Find where the given text appears and provide that cell's center as [x, y] coordinate. 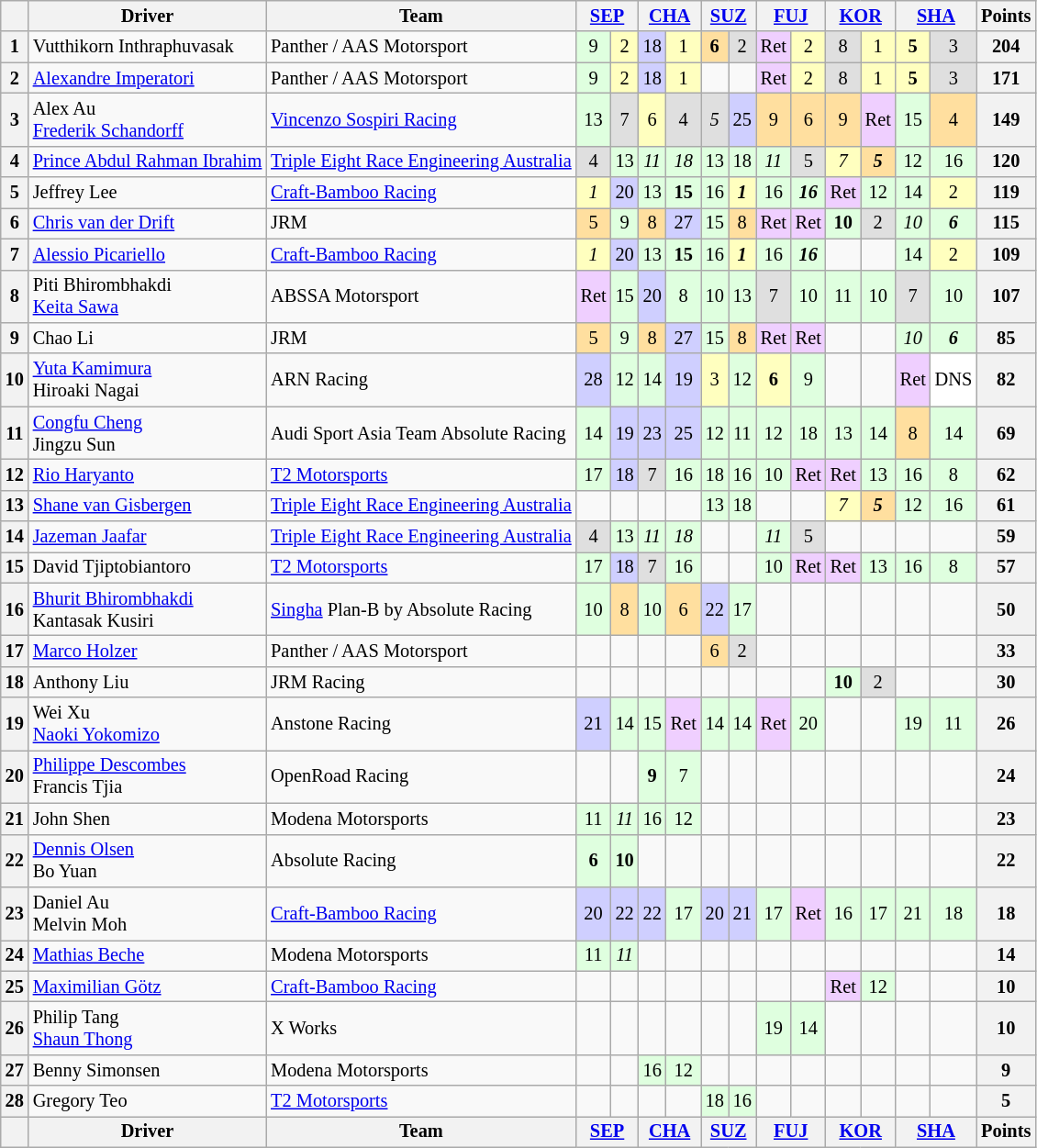
Singha Plan-B by Absolute Racing [420, 609]
Jeffrey Lee [147, 193]
204 [1006, 47]
Shane van Gisbergen [147, 506]
David Tjiptobiantoro [147, 567]
Alex Au Frederik Schandorff [147, 119]
120 [1006, 162]
Anthony Liu [147, 682]
82 [1006, 380]
Wei Xu Naoki Yokomizo [147, 724]
119 [1006, 193]
Benny Simonsen [147, 1070]
Yuta Kamimura Hiroaki Nagai [147, 380]
ABSSA Motorsport [420, 296]
Chris van der Drift [147, 223]
85 [1006, 338]
Rio Haryanto [147, 474]
Congfu Cheng Jingzu Sun [147, 433]
115 [1006, 223]
Prince Abdul Rahman Ibrahim [147, 162]
John Shen [147, 819]
Anstone Racing [420, 724]
62 [1006, 474]
Daniel Au Melvin Moh [147, 913]
X Works [420, 1028]
Philippe Descombes Francis Tjia [147, 776]
Bhurit Bhirombhakdi Kantasak Kusiri [147, 609]
33 [1006, 651]
Absolute Racing [420, 861]
Marco Holzer [147, 651]
109 [1006, 254]
149 [1006, 119]
Audi Sport Asia Team Absolute Racing [420, 433]
Vutthikorn Inthraphuvasak [147, 47]
57 [1006, 567]
Mathias Beche [147, 955]
107 [1006, 296]
Piti Bhirombhakdi Keita Sawa [147, 296]
61 [1006, 506]
59 [1006, 537]
Alessio Picariello [147, 254]
Vincenzo Sospiri Racing [420, 119]
JRM Racing [420, 682]
171 [1006, 78]
ARN Racing [420, 380]
OpenRoad Racing [420, 776]
Alexandre Imperatori [147, 78]
Philip Tang Shaun Thong [147, 1028]
Jazeman Jaafar [147, 537]
69 [1006, 433]
Dennis Olsen Bo Yuan [147, 861]
50 [1006, 609]
Gregory Teo [147, 1101]
30 [1006, 682]
DNS [953, 380]
Maximilian Götz [147, 986]
Chao Li [147, 338]
